Extract the (X, Y) coordinate from the center of the cell holding the provided text.  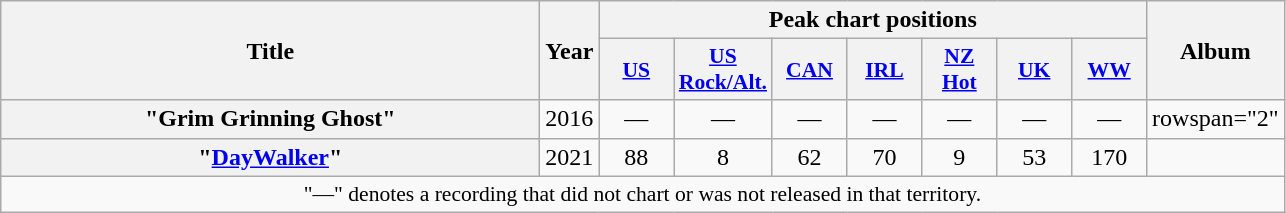
CAN (810, 70)
8 (723, 157)
IRL (884, 70)
NZ Hot (960, 70)
2021 (570, 157)
2016 (570, 119)
62 (810, 157)
Peak chart positions (873, 20)
53 (1034, 157)
"DayWalker" (270, 157)
USRock/Alt. (723, 70)
rowspan="2" (1216, 119)
"—" denotes a recording that did not chart or was not released in that territory. (642, 194)
70 (884, 157)
Title (270, 50)
Album (1216, 50)
88 (636, 157)
Year (570, 50)
9 (960, 157)
"Grim Grinning Ghost" (270, 119)
US (636, 70)
170 (1110, 157)
WW (1110, 70)
UK (1034, 70)
